Determine the [X, Y] coordinate at the center of the cell enclosing the given text.  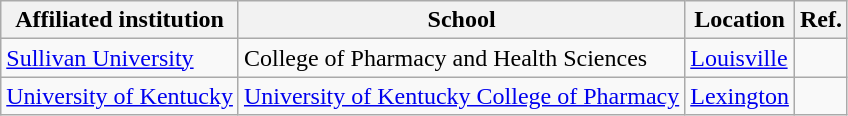
Ref. [820, 20]
Location [740, 20]
School [461, 20]
Sullivan University [120, 58]
Affiliated institution [120, 20]
Louisville [740, 58]
University of Kentucky [120, 96]
College of Pharmacy and Health Sciences [461, 58]
University of Kentucky College of Pharmacy [461, 96]
Lexington [740, 96]
